Pinpoint the cell where the given text exists, returning its (X, Y) midpoint coordinate. 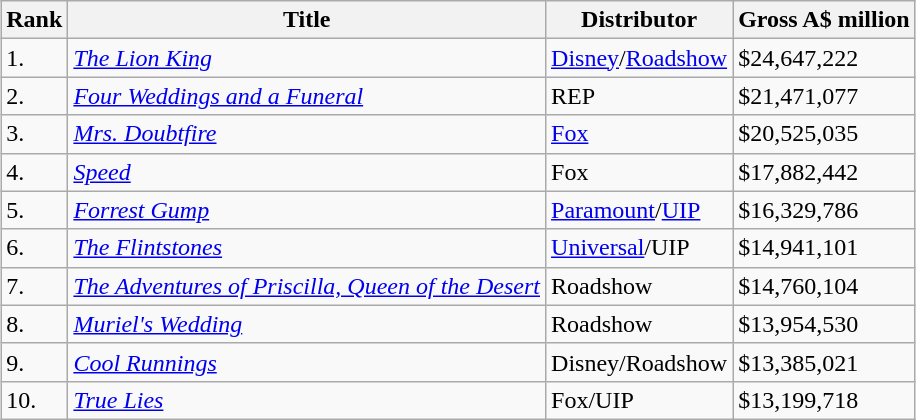
7. (34, 286)
Speed (307, 172)
9. (34, 362)
6. (34, 248)
3. (34, 134)
5. (34, 210)
$21,471,077 (824, 96)
Title (307, 20)
The Lion King (307, 58)
REP (640, 96)
Paramount/UIP (640, 210)
$17,882,442 (824, 172)
$20,525,035 (824, 134)
Muriel's Wedding (307, 324)
Gross A$ million (824, 20)
Rank (34, 20)
Mrs. Doubtfire (307, 134)
4. (34, 172)
$13,199,718 (824, 400)
Four Weddings and a Funeral (307, 96)
The Adventures of Priscilla, Queen of the Desert (307, 286)
Fox/UIP (640, 400)
$14,760,104 (824, 286)
$24,647,222 (824, 58)
1. (34, 58)
10. (34, 400)
Forrest Gump (307, 210)
$14,941,101 (824, 248)
True Lies (307, 400)
Universal/UIP (640, 248)
The Flintstones (307, 248)
$13,385,021 (824, 362)
$16,329,786 (824, 210)
$13,954,530 (824, 324)
Cool Runnings (307, 362)
8. (34, 324)
2. (34, 96)
Distributor (640, 20)
